Pinpoint the cell where the given text exists, returning its (x, y) midpoint coordinate. 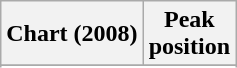
Chart (2008) (72, 34)
Peakposition (189, 34)
